From the cell containing the given text, extract its center point as [x, y] coordinate. 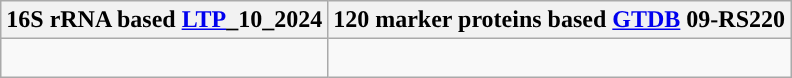
16S rRNA based LTP_10_2024 [164, 20]
120 marker proteins based GTDB 09-RS220 [560, 20]
